Scan for the cell matching the given text and deliver its (x, y) coordinate at center. 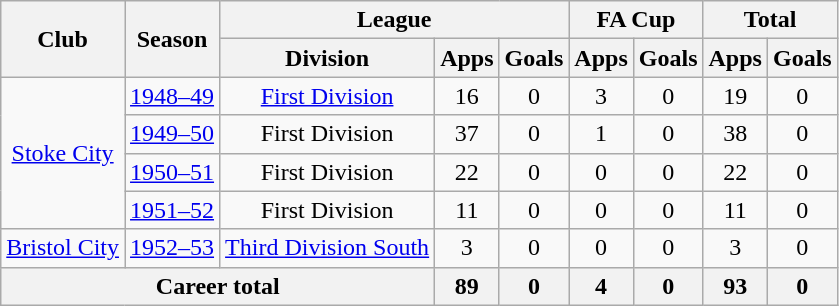
4 (601, 286)
Total (770, 20)
FA Cup (636, 20)
19 (735, 96)
Stoke City (63, 153)
1952–53 (172, 248)
1 (601, 134)
Bristol City (63, 248)
16 (467, 96)
1949–50 (172, 134)
Third Division South (328, 248)
1948–49 (172, 96)
Career total (218, 286)
Club (63, 39)
89 (467, 286)
Season (172, 39)
1950–51 (172, 172)
Division (328, 58)
37 (467, 134)
League (394, 20)
93 (735, 286)
38 (735, 134)
1951–52 (172, 210)
